Extract the [X, Y] coordinate from the center of the cell holding the provided text.  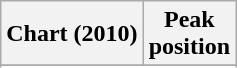
Chart (2010) [72, 34]
Peakposition [189, 34]
